Detect which cell encompasses the target text, then output its (X, Y) center coordinate. 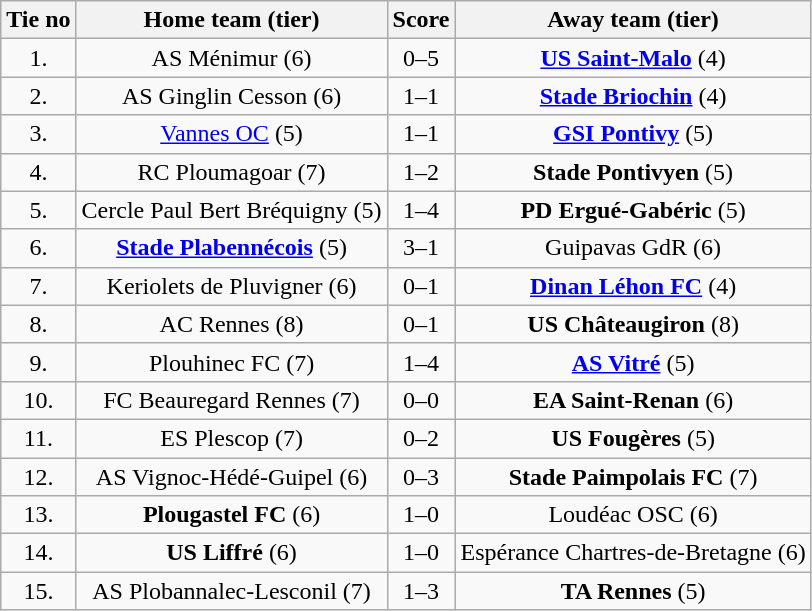
1–2 (421, 172)
Score (421, 20)
0–0 (421, 400)
8. (38, 324)
1–3 (421, 591)
AS Ménimur (6) (232, 58)
AS Vitré (5) (633, 362)
RC Ploumagoar (7) (232, 172)
9. (38, 362)
Stade Briochin (4) (633, 96)
2. (38, 96)
Tie no (38, 20)
GSI Pontivy (5) (633, 134)
Dinan Léhon FC (4) (633, 286)
PD Ergué-Gabéric (5) (633, 210)
6. (38, 248)
ES Plescop (7) (232, 438)
10. (38, 400)
AS Ginglin Cesson (6) (232, 96)
Vannes OC (5) (232, 134)
AS Vignoc-Hédé-Guipel (6) (232, 477)
15. (38, 591)
US Fougères (5) (633, 438)
12. (38, 477)
Plougastel FC (6) (232, 515)
11. (38, 438)
0–3 (421, 477)
Loudéac OSC (6) (633, 515)
Away team (tier) (633, 20)
0–5 (421, 58)
5. (38, 210)
13. (38, 515)
Home team (tier) (232, 20)
US Saint-Malo (4) (633, 58)
Espérance Chartres-de-Bretagne (6) (633, 553)
AC Rennes (8) (232, 324)
3–1 (421, 248)
7. (38, 286)
0–2 (421, 438)
Stade Paimpolais FC (7) (633, 477)
Guipavas GdR (6) (633, 248)
FC Beauregard Rennes (7) (232, 400)
1. (38, 58)
Stade Pontivyen (5) (633, 172)
Keriolets de Pluvigner (6) (232, 286)
US Liffré (6) (232, 553)
EA Saint-Renan (6) (633, 400)
4. (38, 172)
US Châteaugiron (8) (633, 324)
Cercle Paul Bert Bréquigny (5) (232, 210)
AS Plobannalec-Lesconil (7) (232, 591)
Plouhinec FC (7) (232, 362)
TA Rennes (5) (633, 591)
3. (38, 134)
14. (38, 553)
Stade Plabennécois (5) (232, 248)
